Return the [X, Y] coordinate for the center point of the cell that contains the specified text.  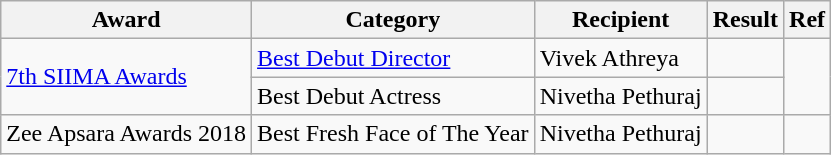
Category [394, 20]
Best Fresh Face of The Year [394, 134]
Vivek Athreya [620, 58]
Zee Apsara Awards 2018 [126, 134]
Best Debut Director [394, 58]
Award [126, 20]
Recipient [620, 20]
Best Debut Actress [394, 96]
Result [745, 20]
Ref [808, 20]
7th SIIMA Awards [126, 77]
